Detect which cell encompasses the target text, then output its (x, y) center coordinate. 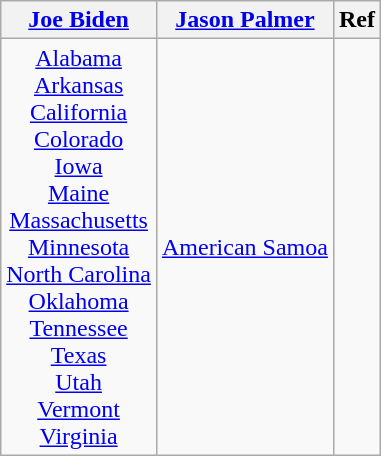
Jason Palmer (244, 20)
AlabamaArkansasCaliforniaColoradoIowaMaineMassachusettsMinnesotaNorth CarolinaOklahomaTennesseeTexasUtahVermontVirginia (79, 247)
Ref (356, 20)
Joe Biden (79, 20)
American Samoa (244, 247)
